Capture the cell that displays the provided text and extract its [X, Y] central coordinate. 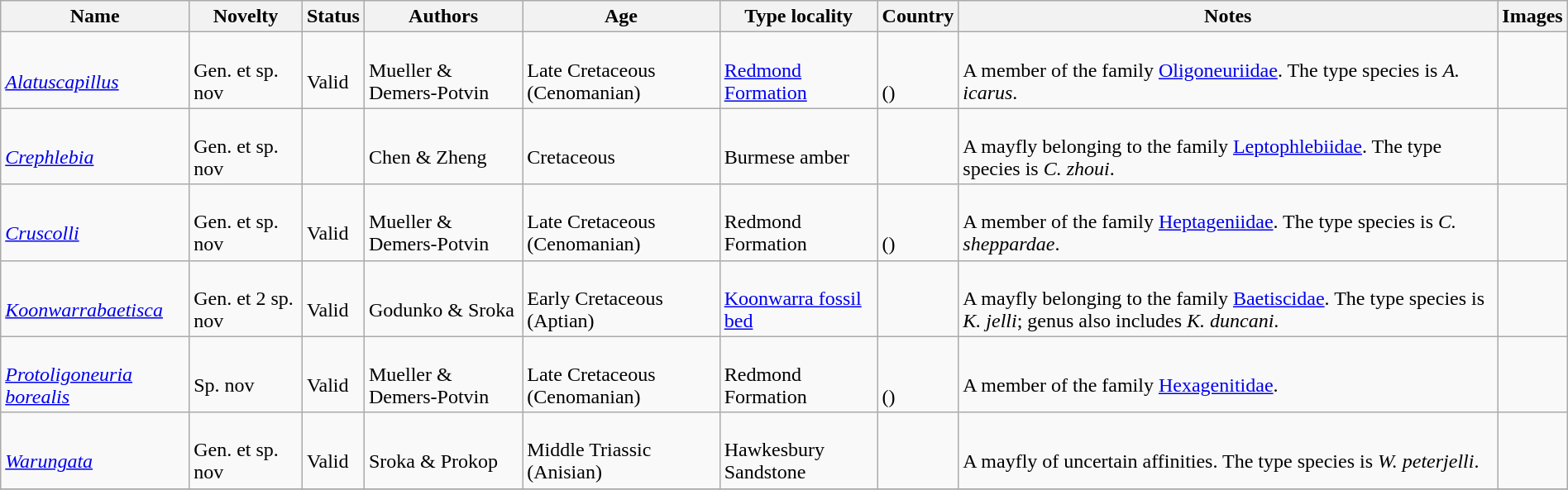
Warungata [95, 450]
Early Cretaceous (Aptian) [621, 298]
A member of the family Hexagenitidae. [1228, 374]
Cretaceous [621, 146]
Burmese amber [799, 146]
Gen. et 2 sp. nov [246, 298]
Authors [443, 17]
Age [621, 17]
Name [95, 17]
A mayfly belonging to the family Baetiscidae. The type species is K. jelli; genus also includes K. duncani. [1228, 298]
Country [918, 17]
Godunko & Sroka [443, 298]
Status [332, 17]
Protoligoneuria borealis [95, 374]
Koonwarrabaetisca [95, 298]
Sp. nov [246, 374]
Crephlebia [95, 146]
Koonwarra fossil bed [799, 298]
Hawkesbury Sandstone [799, 450]
Sroka & Prokop [443, 450]
Images [1532, 17]
Type locality [799, 17]
A member of the family Oligoneuriidae. The type species is A. icarus. [1228, 70]
Cruscolli [95, 222]
Alatuscapillus [95, 70]
A mayfly of uncertain affinities. The type species is W. peterjelli. [1228, 450]
Middle Triassic (Anisian) [621, 450]
Novelty [246, 17]
Notes [1228, 17]
A mayfly belonging to the family Leptophlebiidae. The type species is C. zhoui. [1228, 146]
Chen & Zheng [443, 146]
A member of the family Heptageniidae. The type species is C. sheppardae. [1228, 222]
